Output the [X, Y] coordinate of the center of the cell containing the given text.  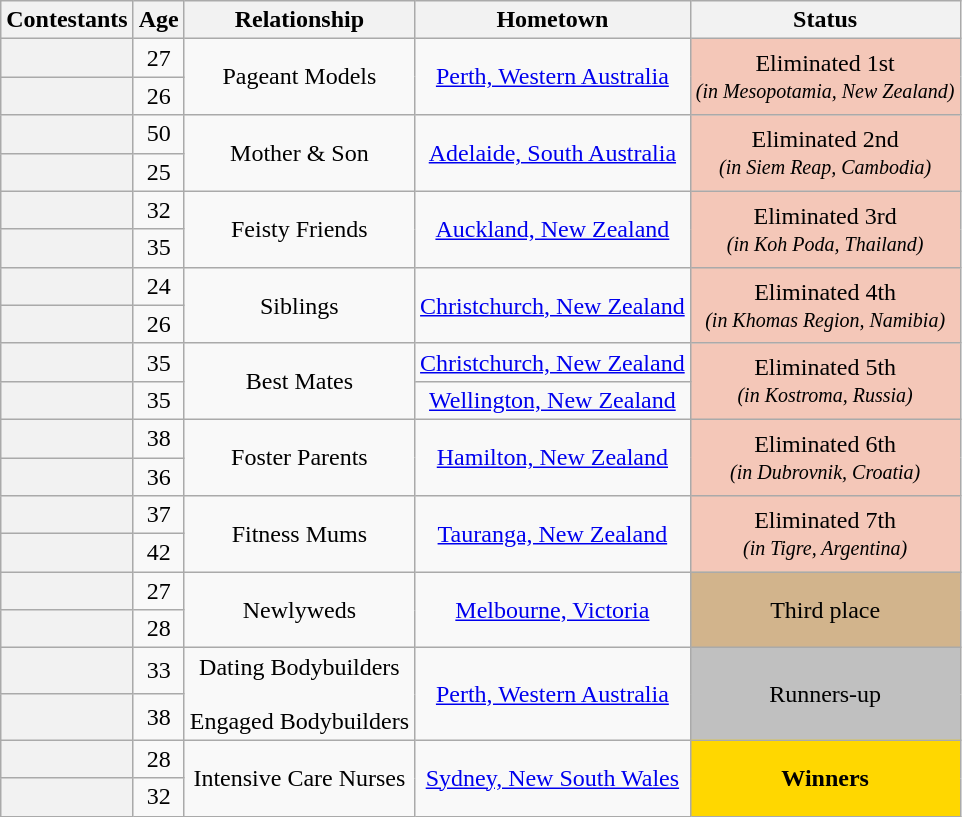
Newlyweds [299, 610]
Hometown [553, 20]
Feisty Friends [299, 229]
Age [158, 20]
Pageant Models [299, 77]
Eliminated 5th(in Kostroma, Russia) [825, 381]
Relationship [299, 20]
Eliminated 6th(in Dubrovnik, Croatia) [825, 457]
Eliminated 4th(in Khomas Region, Namibia) [825, 305]
Wellington, New Zealand [553, 400]
25 [158, 172]
Intensive Care Nurses [299, 778]
Eliminated 1st(in Mesopotamia, New Zealand) [825, 77]
Best Mates [299, 381]
24 [158, 286]
Tauranga, New Zealand [553, 534]
42 [158, 553]
Runners-up [825, 694]
33 [158, 671]
Auckland, New Zealand [553, 229]
Mother & Son [299, 153]
Eliminated 3rd(in Koh Poda, Thailand) [825, 229]
Eliminated 2nd(in Siem Reap, Cambodia) [825, 153]
Status [825, 20]
Dating BodybuildersEngaged Bodybuilders [299, 694]
50 [158, 134]
Fitness Mums [299, 534]
Adelaide, South Australia [553, 153]
36 [158, 477]
Hamilton, New Zealand [553, 457]
Sydney, New South Wales [553, 778]
Winners [825, 778]
Melbourne, Victoria [553, 610]
Third place [825, 610]
Contestants [67, 20]
Foster Parents [299, 457]
Eliminated 7th(in Tigre, Argentina) [825, 534]
Siblings [299, 305]
37 [158, 515]
